Scan for the cell matching the given text and deliver its [X, Y] coordinate at center. 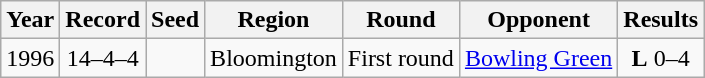
Results [661, 20]
1996 [30, 58]
Record [103, 20]
L 0–4 [661, 58]
Bloomington [274, 58]
Opponent [538, 20]
Region [274, 20]
First round [400, 58]
Round [400, 20]
Seed [176, 20]
Year [30, 20]
Bowling Green [538, 58]
14–4–4 [103, 58]
